Provide the (X, Y) coordinate of the cell's center where the given text is located.  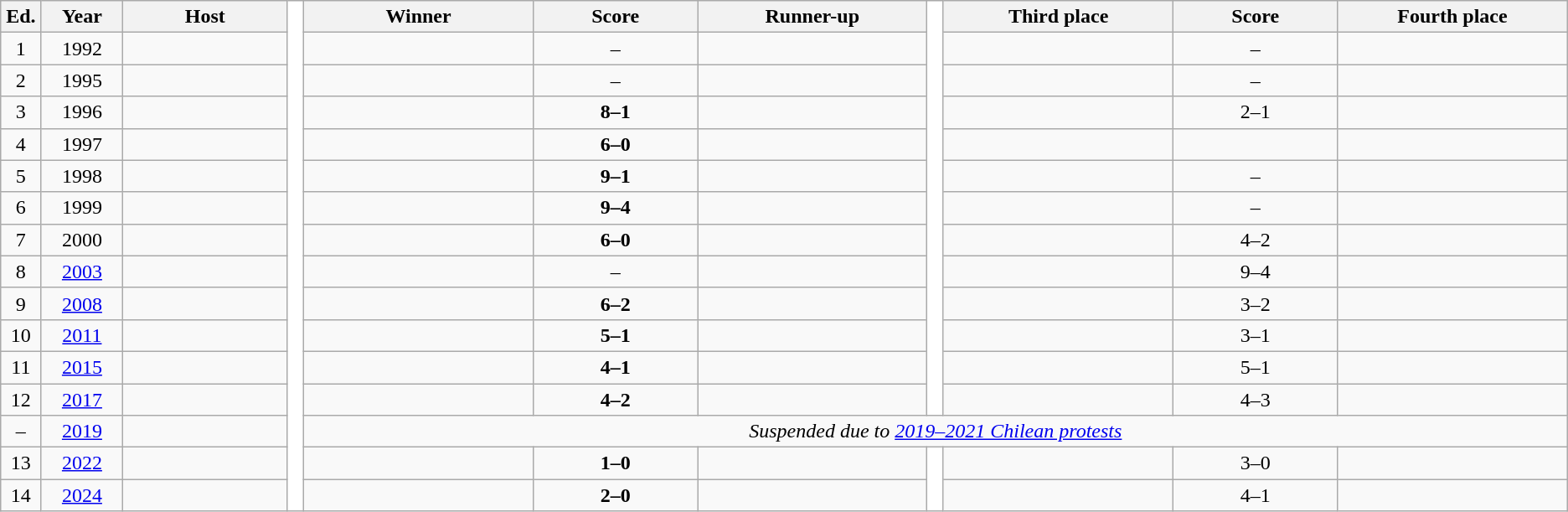
1992 (82, 49)
2000 (82, 240)
2017 (82, 400)
1–0 (616, 463)
Third place (1058, 17)
1997 (82, 144)
4 (21, 144)
2011 (82, 335)
2008 (82, 303)
14 (21, 495)
2 (21, 80)
1996 (82, 112)
10 (21, 335)
3–1 (1256, 335)
4–3 (1256, 400)
2–0 (616, 495)
3–0 (1256, 463)
1998 (82, 176)
2019 (82, 432)
2003 (82, 272)
3–2 (1256, 303)
1995 (82, 80)
Runner-up (812, 17)
6 (21, 208)
Fourth place (1452, 17)
Ed. (21, 17)
11 (21, 367)
5 (21, 176)
Winner (418, 17)
Suspended due to 2019–2021 Chilean protests (935, 432)
8 (21, 272)
7 (21, 240)
13 (21, 463)
3 (21, 112)
2022 (82, 463)
8–1 (616, 112)
2015 (82, 367)
1 (21, 49)
2–1 (1256, 112)
Host (205, 17)
2024 (82, 495)
9 (21, 303)
1999 (82, 208)
12 (21, 400)
9–1 (616, 176)
6–2 (616, 303)
Year (82, 17)
